Return the (X, Y) coordinate for the center point of the cell that contains the specified text.  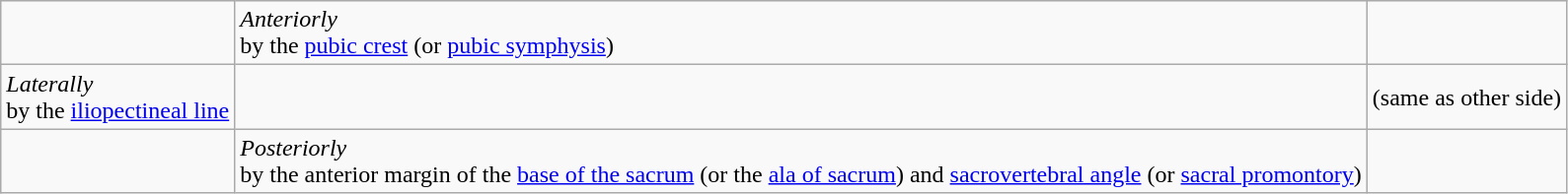
Laterallyby the iliopectineal line (118, 97)
Anteriorlyby the pubic crest (or pubic symphysis) (801, 33)
(same as other side) (1466, 97)
Posteriorlyby the anterior margin of the base of the sacrum (or the ala of sacrum) and sacrovertebral angle (or sacral promontory) (801, 162)
